Search for the cell housing the specified text and yield its (X, Y) center coordinate. 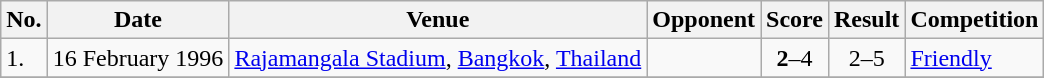
Friendly (974, 58)
16 February 1996 (138, 58)
Result (866, 20)
Opponent (704, 20)
1. (24, 58)
2–4 (795, 58)
Competition (974, 20)
Score (795, 20)
Date (138, 20)
Venue (438, 20)
2–5 (866, 58)
No. (24, 20)
Rajamangala Stadium, Bangkok, Thailand (438, 58)
